Return the [X, Y] coordinate for the center point of the cell that contains the specified text.  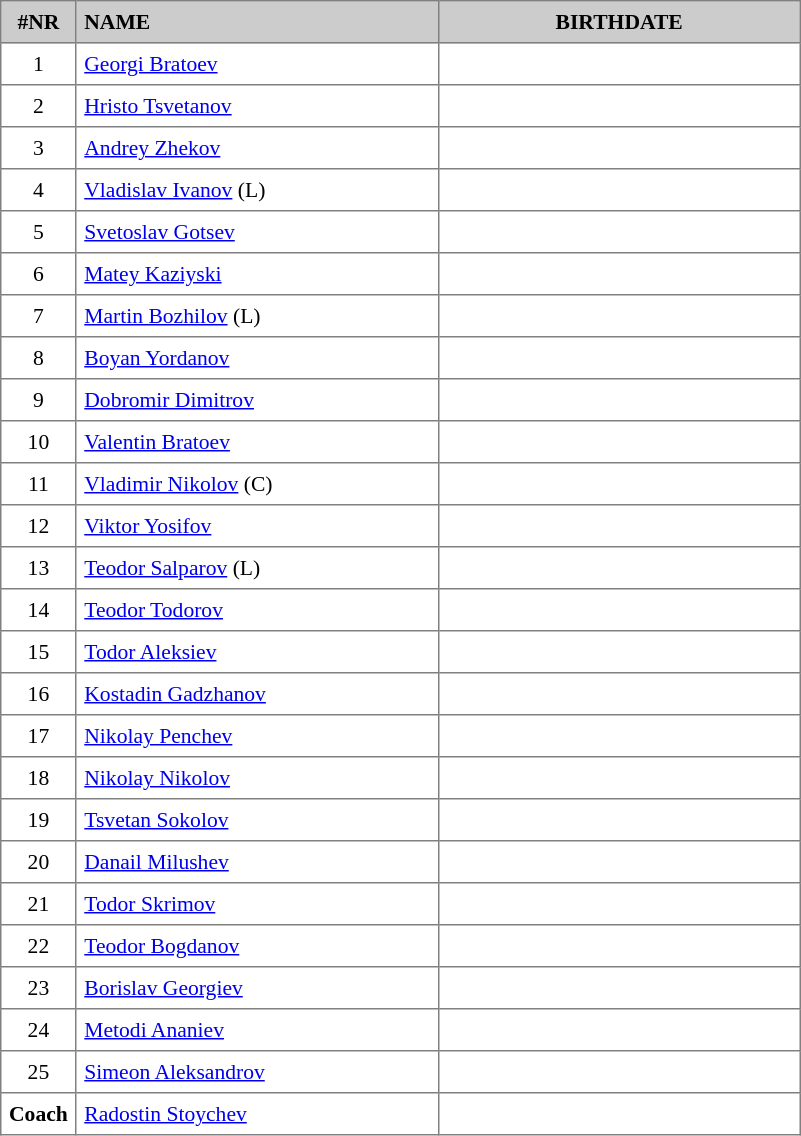
Dobromir Dimitrov [257, 400]
Svetoslav Gotsev [257, 232]
14 [38, 610]
Nikolay Penchev [257, 736]
3 [38, 148]
Coach [38, 1114]
13 [38, 568]
Nikolay Nikolov [257, 778]
Valentin Bratoev [257, 442]
Teodor Bogdanov [257, 946]
Martin Bozhilov (L) [257, 316]
10 [38, 442]
Andrey Zhekov [257, 148]
24 [38, 1030]
20 [38, 862]
19 [38, 820]
Vladislav Ivanov (L) [257, 190]
2 [38, 106]
Borislav Georgiev [257, 988]
Georgi Bratoev [257, 64]
7 [38, 316]
Teodor Salparov (L) [257, 568]
9 [38, 400]
Kostadin Gadzhanov [257, 694]
BIRTHDATE [619, 22]
Vladimir Nikolov (C) [257, 484]
6 [38, 274]
Danail Milushev [257, 862]
1 [38, 64]
25 [38, 1072]
23 [38, 988]
8 [38, 358]
22 [38, 946]
4 [38, 190]
Todor Aleksiev [257, 652]
15 [38, 652]
Matey Kaziyski [257, 274]
Radostin Stoychev [257, 1114]
5 [38, 232]
Simeon Aleksandrov [257, 1072]
Hristo Tsvetanov [257, 106]
11 [38, 484]
Todor Skrimov [257, 904]
Boyan Yordanov [257, 358]
Teodor Todorov [257, 610]
16 [38, 694]
Tsvetan Sokolov [257, 820]
Metodi Ananiev [257, 1030]
21 [38, 904]
12 [38, 526]
17 [38, 736]
NAME [257, 22]
#NR [38, 22]
Viktor Yosifov [257, 526]
18 [38, 778]
